Provide the (x, y) coordinate of the cell's center where the given text is located.  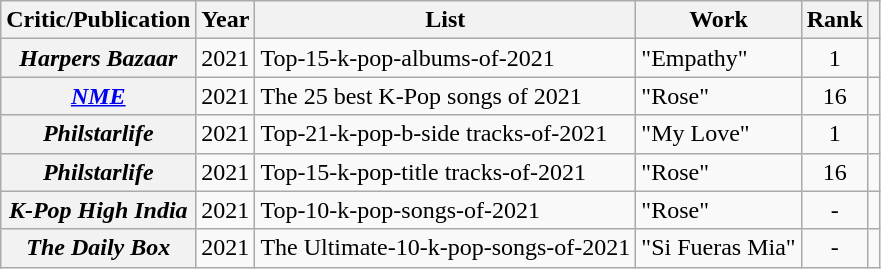
Top-15-k-pop-title tracks-of-2021 (446, 172)
Rank (834, 20)
Year (226, 20)
Top-21-k-pop-b-side tracks-of-2021 (446, 134)
Critic/Publication (98, 20)
Harpers Bazaar (98, 58)
K-Pop High India (98, 210)
"My Love" (718, 134)
Work (718, 20)
The Ultimate-10-k-pop-songs-of-2021 (446, 248)
List (446, 20)
"Empathy" (718, 58)
The Daily Box (98, 248)
"Si Fueras Mia" (718, 248)
Top-15-k-pop-albums-of-2021 (446, 58)
The 25 best K-Pop songs of 2021 (446, 96)
NME (98, 96)
Top-10-k-pop-songs-of-2021 (446, 210)
